Capture the cell that displays the provided text and extract its (X, Y) central coordinate. 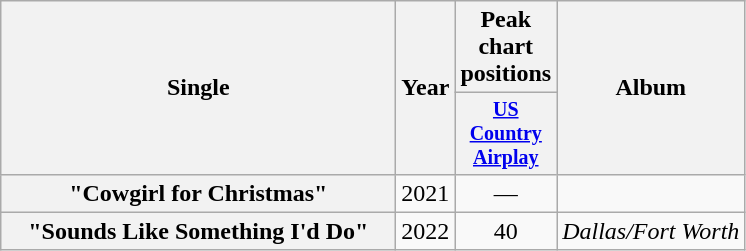
— (506, 193)
2021 (426, 193)
US Country Airplay (506, 134)
40 (506, 231)
Dallas/Fort Worth (651, 231)
Peak chartpositions (506, 47)
Album (651, 88)
Year (426, 88)
"Sounds Like Something I'd Do" (198, 231)
"Cowgirl for Christmas" (198, 193)
Single (198, 88)
2022 (426, 231)
